For the text-containing cell, return its midpoint in (x, y) coordinate format. 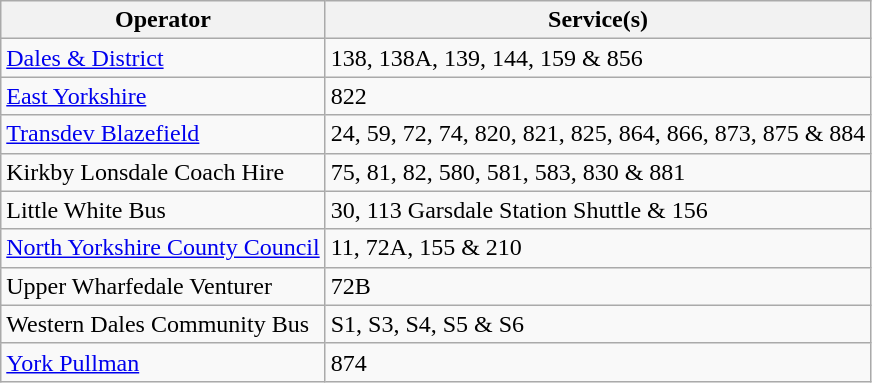
874 (598, 362)
Western Dales Community Bus (163, 324)
North Yorkshire County Council (163, 248)
75, 81, 82, 580, 581, 583, 830 & 881 (598, 172)
S1, S3, S4, S5 & S6 (598, 324)
York Pullman (163, 362)
138, 138A, 139, 144, 159 & 856 (598, 58)
Little White Bus (163, 210)
Transdev Blazefield (163, 134)
Kirkby Lonsdale Coach Hire (163, 172)
East Yorkshire (163, 96)
72B (598, 286)
Upper Wharfedale Venturer (163, 286)
822 (598, 96)
24, 59, 72, 74, 820, 821, 825, 864, 866, 873, 875 & 884 (598, 134)
30, 113 Garsdale Station Shuttle & 156 (598, 210)
Service(s) (598, 20)
11, 72A, 155 & 210 (598, 248)
Dales & District (163, 58)
Operator (163, 20)
